Capture the cell that displays the provided text and extract its [X, Y] central coordinate. 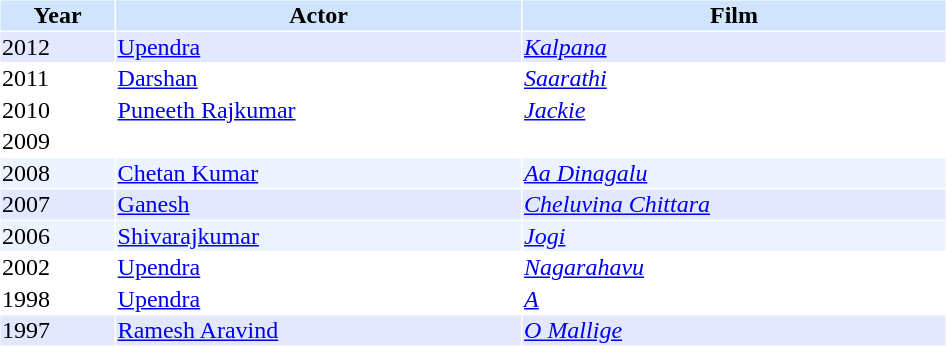
Saarathi [734, 79]
Cheluvina Chittara [734, 205]
Darshan [318, 79]
2006 [57, 236]
2012 [57, 47]
2011 [57, 79]
2010 [57, 110]
Kalpana [734, 47]
Actor [318, 15]
Aa Dinagalu [734, 173]
2008 [57, 173]
Ramesh Aravind [318, 331]
Jogi [734, 236]
Year [57, 15]
2002 [57, 267]
Puneeth Rajkumar [318, 110]
Nagarahavu [734, 267]
2007 [57, 205]
Chetan Kumar [318, 173]
O Mallige [734, 331]
1997 [57, 331]
Shivarajkumar [318, 236]
Film [734, 15]
A [734, 299]
Jackie [734, 110]
1998 [57, 299]
Ganesh [318, 205]
2009 [57, 141]
